Provide the [X, Y] coordinate of the cell's center where the given text is located.  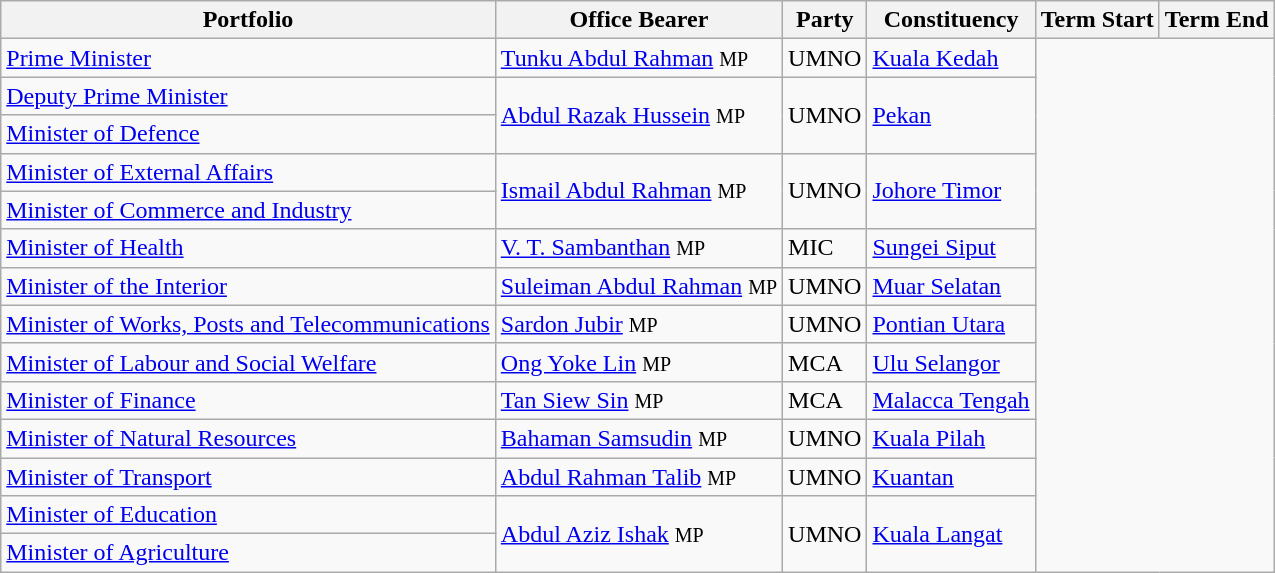
Sungei Siput [951, 248]
Abdul Razak Hussein MP [638, 115]
V. T. Sambanthan MP [638, 248]
Minister of Natural Resources [248, 438]
Minister of Agriculture [248, 553]
Tunku Abdul Rahman MP [638, 58]
Constituency [951, 20]
Kuala Pilah [951, 438]
Ong Yoke Lin MP [638, 362]
Minister of Health [248, 248]
Muar Selatan [951, 286]
Minister of Transport [248, 477]
MIC [825, 248]
Abdul Aziz Ishak MP [638, 534]
Minister of Works, Posts and Telecommunications [248, 324]
Minister of Finance [248, 400]
Pekan [951, 115]
Bahaman Samsudin MP [638, 438]
Deputy Prime Minister [248, 96]
Term End [1216, 20]
Tan Siew Sin MP [638, 400]
Malacca Tengah [951, 400]
Minister of Defence [248, 134]
Sardon Jubir MP [638, 324]
Kuala Langat [951, 534]
Ulu Selangor [951, 362]
Minister of External Affairs [248, 172]
Minister of the Interior [248, 286]
Pontian Utara [951, 324]
Term Start [1097, 20]
Suleiman Abdul Rahman MP [638, 286]
Minister of Education [248, 515]
Minister of Commerce and Industry [248, 210]
Kuantan [951, 477]
Ismail Abdul Rahman MP [638, 191]
Office Bearer [638, 20]
Party [825, 20]
Abdul Rahman Talib MP [638, 477]
Kuala Kedah [951, 58]
Portfolio [248, 20]
Prime Minister [248, 58]
Johore Timor [951, 191]
Minister of Labour and Social Welfare [248, 362]
